For the text-containing cell, return its midpoint in [X, Y] coordinate format. 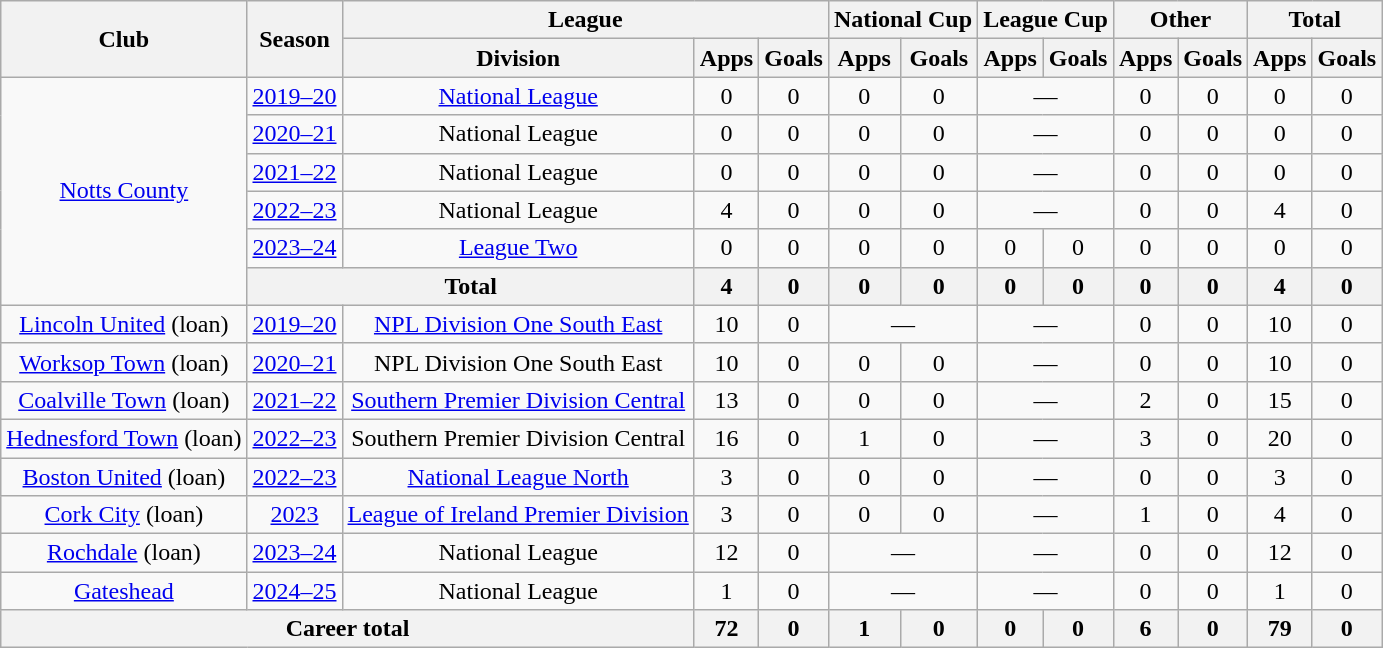
Division [518, 58]
National League North [518, 477]
20 [1280, 438]
Gateshead [124, 591]
Season [294, 39]
72 [726, 629]
6 [1145, 629]
Notts County [124, 191]
League Cup [1046, 20]
Cork City (loan) [124, 515]
2023 [294, 515]
13 [726, 400]
Worksop Town (loan) [124, 362]
Boston United (loan) [124, 477]
League of Ireland Premier Division [518, 515]
League Two [518, 248]
16 [726, 438]
Lincoln United (loan) [124, 324]
2 [1145, 400]
15 [1280, 400]
League [585, 20]
Other [1180, 20]
National Cup [902, 20]
Club [124, 39]
Rochdale (loan) [124, 553]
79 [1280, 629]
2024–25 [294, 591]
Career total [348, 629]
Hednesford Town (loan) [124, 438]
Coalville Town (loan) [124, 400]
